From the cell containing the given text, extract its center point as [x, y] coordinate. 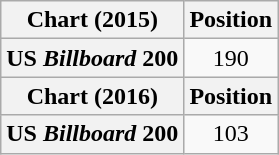
Chart (2016) [92, 96]
190 [231, 58]
Chart (2015) [92, 20]
103 [231, 134]
